Output the [x, y] coordinate of the center of the cell containing the given text.  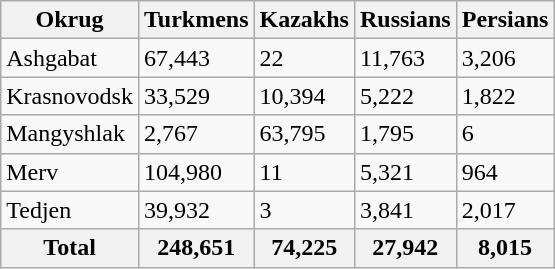
8,015 [505, 248]
Kazakhs [304, 20]
Mangyshlak [70, 134]
6 [505, 134]
Okrug [70, 20]
3,841 [405, 210]
11,763 [405, 58]
67,443 [196, 58]
Tedjen [70, 210]
33,529 [196, 96]
5,321 [405, 172]
11 [304, 172]
1,822 [505, 96]
22 [304, 58]
Russians [405, 20]
Krasnovodsk [70, 96]
39,932 [196, 210]
Turkmens [196, 20]
964 [505, 172]
2,017 [505, 210]
248,651 [196, 248]
3 [304, 210]
74,225 [304, 248]
5,222 [405, 96]
3,206 [505, 58]
10,394 [304, 96]
104,980 [196, 172]
27,942 [405, 248]
Total [70, 248]
Persians [505, 20]
Ashgabat [70, 58]
Merv [70, 172]
63,795 [304, 134]
2,767 [196, 134]
1,795 [405, 134]
